Extract the [x, y] coordinate from the center of the cell holding the provided text.  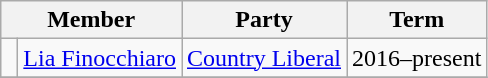
2016–present [417, 58]
Party [264, 20]
Lia Finocchiaro [100, 58]
Term [417, 20]
Country Liberal [264, 58]
Member [92, 20]
